Determine the (X, Y) coordinate at the center of the cell enclosing the given text.  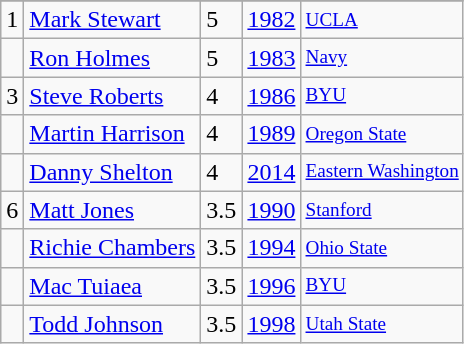
1996 (272, 286)
Steve Roberts (112, 96)
1990 (272, 210)
Danny Shelton (112, 172)
Stanford (382, 210)
Mac Tuiaea (112, 286)
Utah State (382, 324)
Mark Stewart (112, 20)
Ron Holmes (112, 58)
Richie Chambers (112, 248)
Ohio State (382, 248)
1994 (272, 248)
1989 (272, 134)
Todd Johnson (112, 324)
1986 (272, 96)
6 (12, 210)
Oregon State (382, 134)
Navy (382, 58)
1 (12, 20)
Martin Harrison (112, 134)
Matt Jones (112, 210)
1998 (272, 324)
1982 (272, 20)
Eastern Washington (382, 172)
1983 (272, 58)
2014 (272, 172)
3 (12, 96)
UCLA (382, 20)
